For the text-containing cell, return its midpoint in (X, Y) coordinate format. 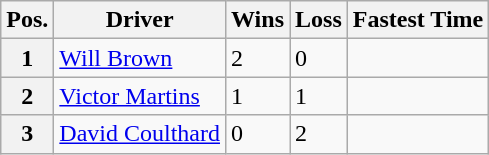
Victor Martins (140, 96)
David Coulthard (140, 134)
Loss (319, 20)
Fastest Time (418, 20)
3 (28, 134)
Will Brown (140, 58)
Wins (258, 20)
Pos. (28, 20)
Driver (140, 20)
